Locate the cell with the specified text and output its (X, Y) center coordinate. 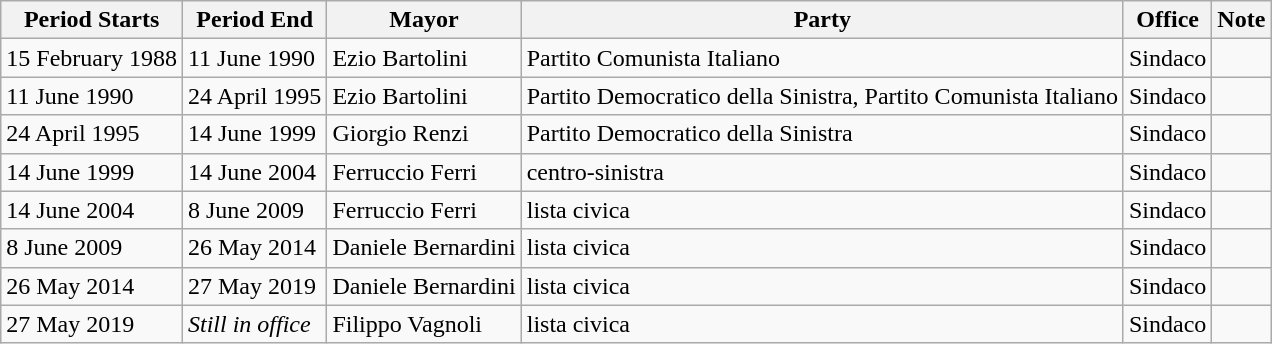
Partito Democratico della Sinistra, Partito Comunista Italiano (822, 96)
centro-sinistra (822, 172)
Mayor (424, 20)
Period Starts (92, 20)
Office (1167, 20)
Partito Comunista Italiano (822, 58)
Period End (254, 20)
Party (822, 20)
Partito Democratico della Sinistra (822, 134)
Note (1242, 20)
15 February 1988 (92, 58)
Filippo Vagnoli (424, 324)
Giorgio Renzi (424, 134)
Still in office (254, 324)
